Return (X, Y) of the center of cell containing provided text 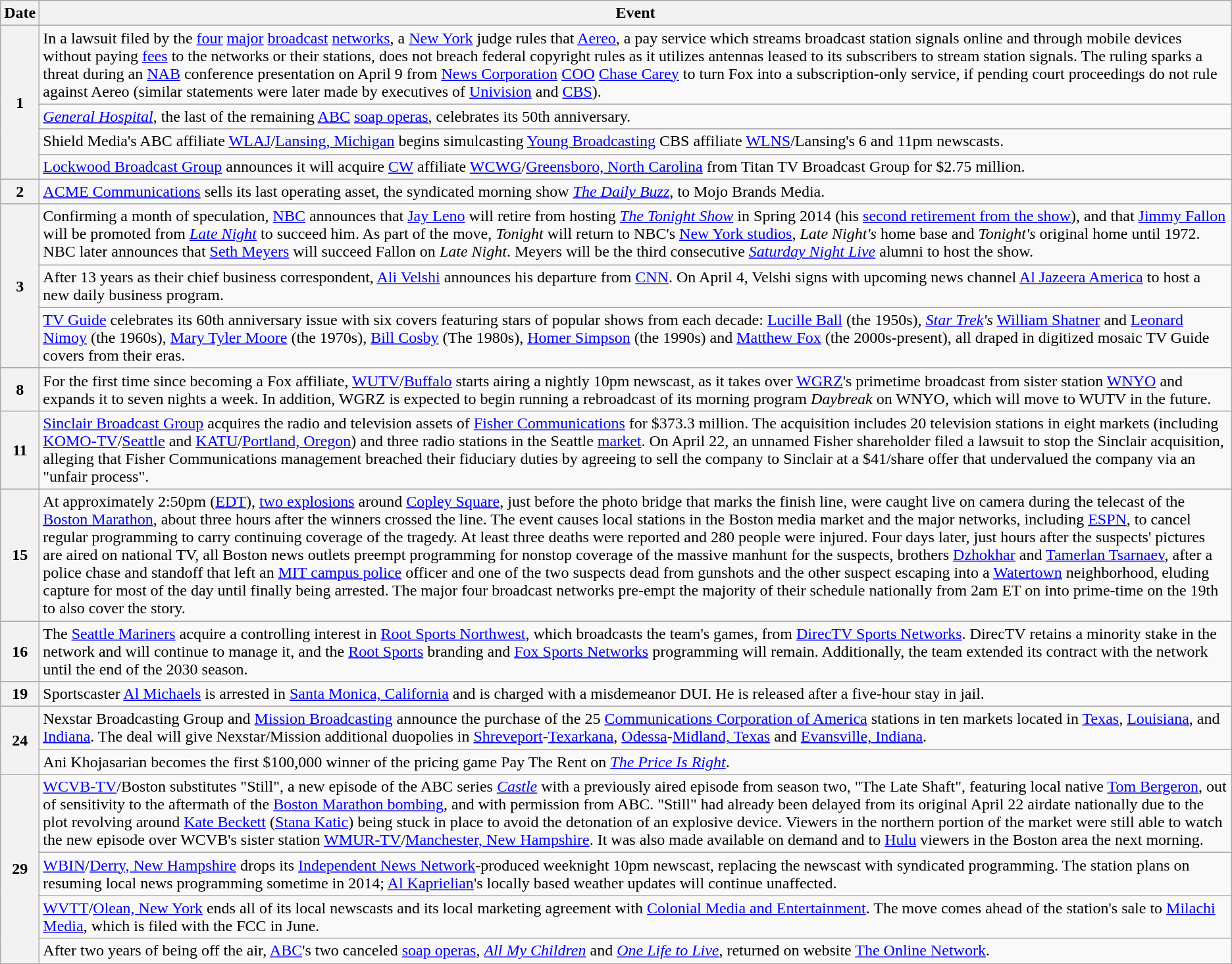
29 (20, 869)
19 (20, 694)
8 (20, 390)
15 (20, 555)
16 (20, 651)
3 (20, 286)
Event (636, 13)
Shield Media's ABC affiliate WLAJ/Lansing, Michigan begins simulcasting Young Broadcasting CBS affiliate WLNS/Lansing's 6 and 11pm newscasts. (636, 141)
ACME Communications sells its last operating asset, the syndicated morning show The Daily Buzz, to Mojo Brands Media. (636, 191)
Date (20, 13)
11 (20, 450)
24 (20, 741)
2 (20, 191)
Lockwood Broadcast Group announces it will acquire CW affiliate WCWG/Greensboro, North Carolina from Titan TV Broadcast Group for $2.75 million. (636, 166)
After two years of being off the air, ABC's two canceled soap operas, All My Children and One Life to Live, returned on website The Online Network. (636, 951)
General Hospital, the last of the remaining ABC soap operas, celebrates its 50th anniversary. (636, 116)
Ani Khojasarian becomes the first $100,000 winner of the pricing game Pay The Rent on The Price Is Right. (636, 762)
1 (20, 103)
